Identify which cell holds the provided text, then report its [x, y] central coordinate. 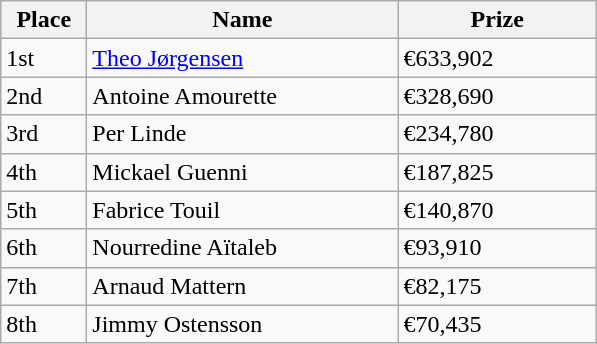
€328,690 [498, 96]
Name [242, 20]
Nourredine Aïtaleb [242, 248]
8th [44, 324]
4th [44, 172]
Mickael Guenni [242, 172]
Prize [498, 20]
Place [44, 20]
€234,780 [498, 134]
6th [44, 248]
1st [44, 58]
2nd [44, 96]
€633,902 [498, 58]
Theo Jørgensen [242, 58]
Jimmy Ostensson [242, 324]
7th [44, 286]
Per Linde [242, 134]
3rd [44, 134]
€187,825 [498, 172]
€140,870 [498, 210]
Antoine Amourette [242, 96]
€93,910 [498, 248]
Arnaud Mattern [242, 286]
5th [44, 210]
€82,175 [498, 286]
€70,435 [498, 324]
Fabrice Touil [242, 210]
